Provide the (X, Y) coordinate of the cell's center where the given text is located.  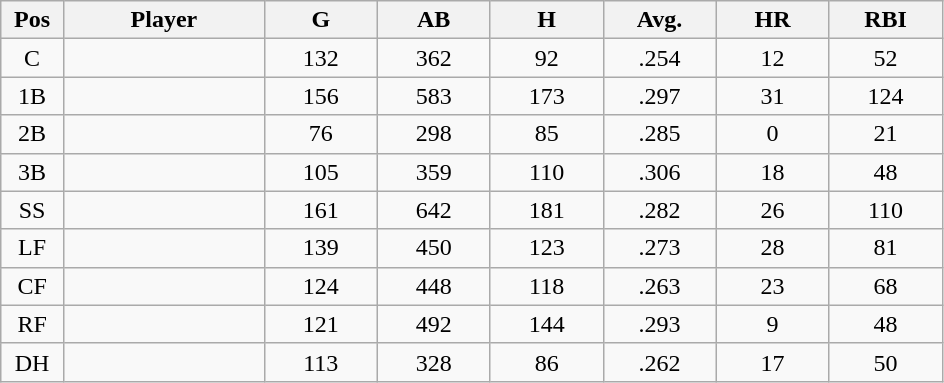
132 (320, 58)
17 (772, 362)
.254 (660, 58)
.263 (660, 286)
Avg. (660, 20)
81 (886, 248)
12 (772, 58)
HR (772, 20)
121 (320, 324)
RF (32, 324)
.273 (660, 248)
113 (320, 362)
105 (320, 172)
C (32, 58)
362 (434, 58)
9 (772, 324)
.282 (660, 210)
50 (886, 362)
3B (32, 172)
.293 (660, 324)
AB (434, 20)
118 (546, 286)
.262 (660, 362)
139 (320, 248)
21 (886, 134)
G (320, 20)
Player (164, 20)
85 (546, 134)
.297 (660, 96)
26 (772, 210)
SS (32, 210)
359 (434, 172)
0 (772, 134)
448 (434, 286)
86 (546, 362)
156 (320, 96)
23 (772, 286)
CF (32, 286)
123 (546, 248)
298 (434, 134)
RBI (886, 20)
Pos (32, 20)
76 (320, 134)
52 (886, 58)
LF (32, 248)
H (546, 20)
1B (32, 96)
92 (546, 58)
328 (434, 362)
18 (772, 172)
642 (434, 210)
31 (772, 96)
181 (546, 210)
DH (32, 362)
.306 (660, 172)
28 (772, 248)
161 (320, 210)
144 (546, 324)
2B (32, 134)
583 (434, 96)
68 (886, 286)
450 (434, 248)
492 (434, 324)
173 (546, 96)
.285 (660, 134)
